For the text-containing cell, return its midpoint in (x, y) coordinate format. 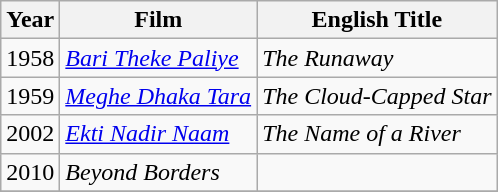
1958 (30, 58)
1959 (30, 96)
Bari Theke Paliye (158, 58)
The Name of a River (377, 134)
The Cloud-Capped Star (377, 96)
Film (158, 20)
English Title (377, 20)
Year (30, 20)
Ekti Nadir Naam (158, 134)
Meghe Dhaka Tara (158, 96)
2002 (30, 134)
Beyond Borders (158, 172)
The Runaway (377, 58)
2010 (30, 172)
